For the text-containing cell, return its midpoint in (x, y) coordinate format. 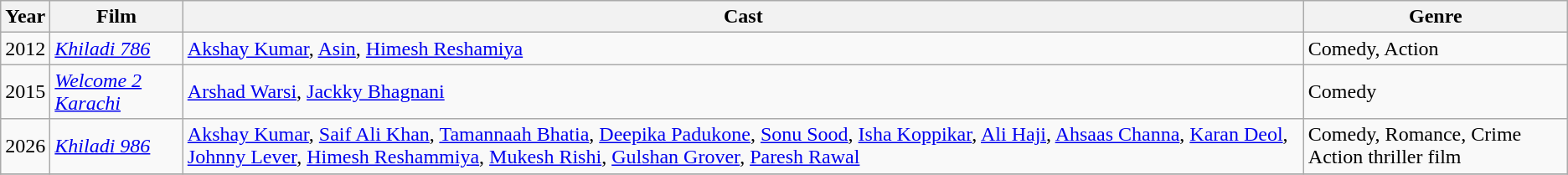
Khiladi 986 (116, 146)
Arshad Warsi, Jackky Bhagnani (743, 92)
2026 (25, 146)
Year (25, 17)
Cast (743, 17)
Comedy, Romance, Crime Action thriller film (1436, 146)
Genre (1436, 17)
Comedy, Action (1436, 49)
Film (116, 17)
Akshay Kumar, Asin, Himesh Reshamiya (743, 49)
Welcome 2 Karachi (116, 92)
Khiladi 786 (116, 49)
2012 (25, 49)
2015 (25, 92)
Comedy (1436, 92)
